Extract the [X, Y] coordinate from the center of the cell holding the provided text.  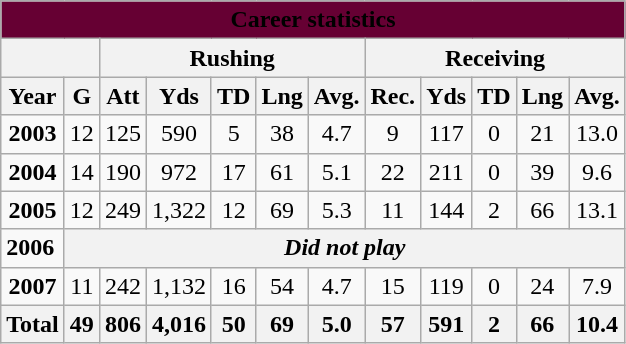
57 [393, 324]
119 [446, 286]
590 [178, 134]
Receiving [495, 58]
21 [542, 134]
54 [282, 286]
15 [393, 286]
5.0 [336, 324]
806 [122, 324]
190 [122, 172]
Rec. [393, 96]
9 [393, 134]
1,132 [178, 286]
2004 [33, 172]
10.4 [598, 324]
5.3 [336, 210]
2003 [33, 134]
Total [33, 324]
9.6 [598, 172]
117 [446, 134]
38 [282, 134]
7.9 [598, 286]
2007 [33, 286]
22 [393, 172]
144 [446, 210]
17 [233, 172]
14 [82, 172]
2006 [33, 248]
G [82, 96]
125 [122, 134]
49 [82, 324]
Did not play [344, 248]
2005 [33, 210]
39 [542, 172]
5.1 [336, 172]
Year [33, 96]
591 [446, 324]
1,322 [178, 210]
50 [233, 324]
61 [282, 172]
Career statistics [313, 20]
249 [122, 210]
Rushing [232, 58]
5 [233, 134]
13.1 [598, 210]
211 [446, 172]
4,016 [178, 324]
13.0 [598, 134]
24 [542, 286]
972 [178, 172]
242 [122, 286]
16 [233, 286]
Att [122, 96]
